Pinpoint the cell where the given text exists, returning its [X, Y] midpoint coordinate. 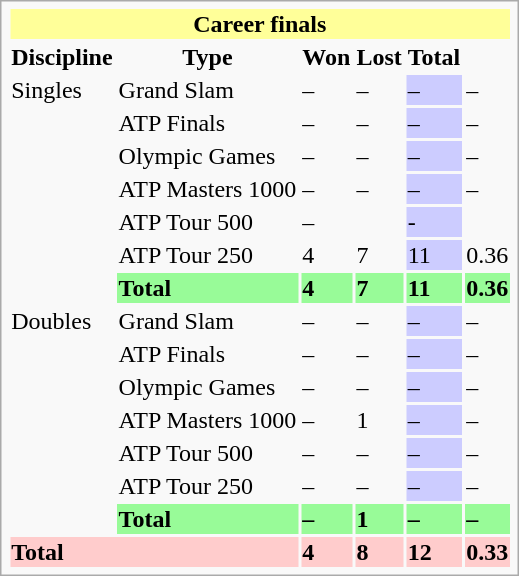
- [434, 222]
Discipline [62, 57]
Lost [379, 57]
Singles [62, 189]
Won [326, 57]
Doubles [62, 420]
Type [208, 57]
0.33 [488, 552]
12 [434, 552]
8 [379, 552]
Career finals [260, 24]
